For the text-containing cell, return its midpoint in (x, y) coordinate format. 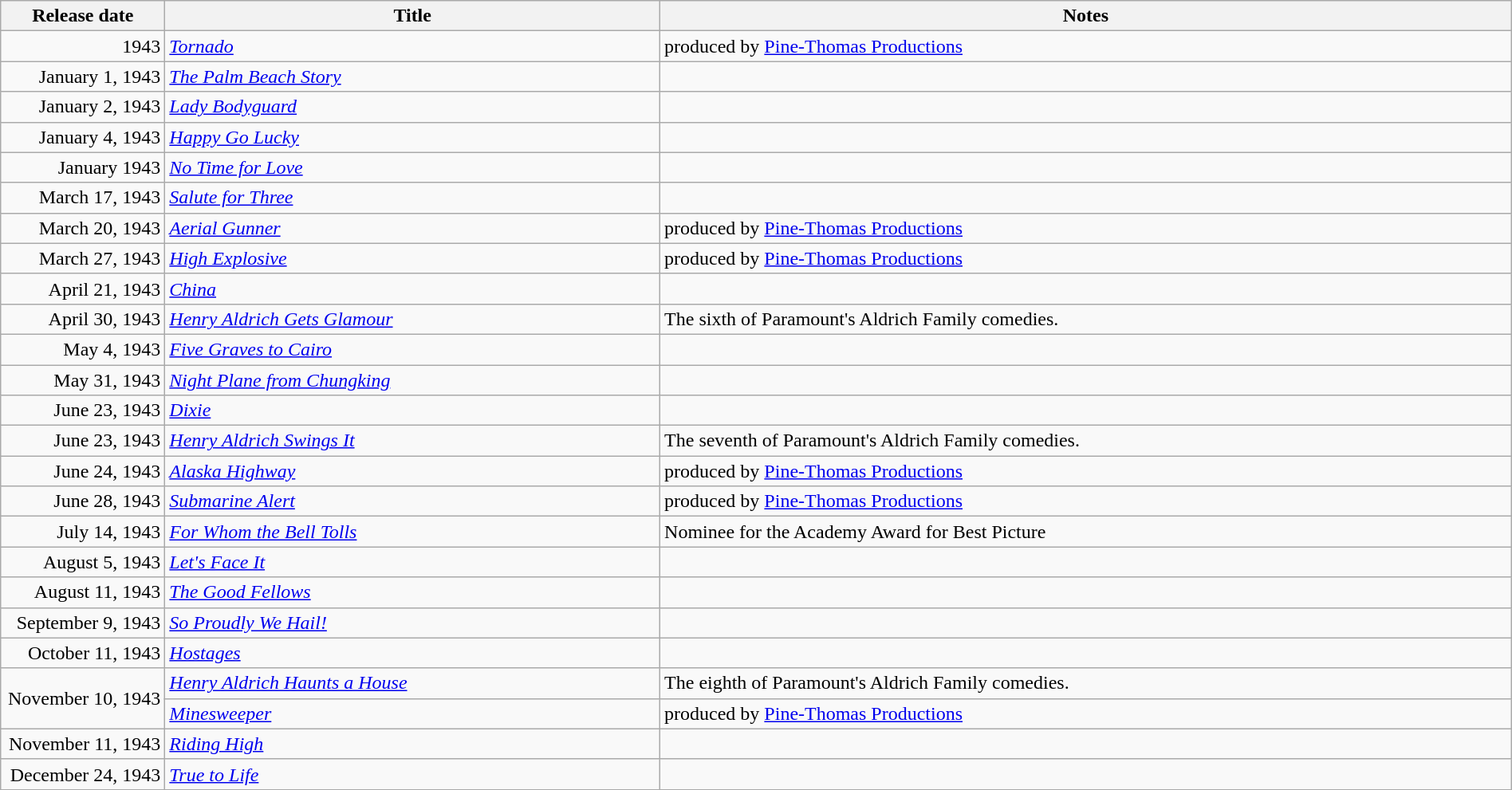
The sixth of Paramount's Aldrich Family comedies. (1086, 319)
April 21, 1943 (83, 289)
Aerial Gunner (413, 228)
November 10, 1943 (83, 698)
Minesweeper (413, 713)
Night Plane from Chungking (413, 380)
Submarine Alert (413, 501)
Tornado (413, 46)
Notes (1086, 16)
Let's Face It (413, 562)
Release date (83, 16)
December 24, 1943 (83, 774)
November 11, 1943 (83, 744)
March 20, 1943 (83, 228)
August 11, 1943 (83, 592)
Henry Aldrich Swings It (413, 441)
March 17, 1943 (83, 198)
Nominee for the Academy Award for Best Picture (1086, 532)
The Good Fellows (413, 592)
January 4, 1943 (83, 137)
Lady Bodyguard (413, 107)
August 5, 1943 (83, 562)
Henry Aldrich Haunts a House (413, 683)
May 31, 1943 (83, 380)
Five Graves to Cairo (413, 349)
The Palm Beach Story (413, 77)
Hostages (413, 653)
June 24, 1943 (83, 471)
True to Life (413, 774)
January 1943 (83, 167)
Alaska Highway (413, 471)
Salute for Three (413, 198)
So Proudly We Hail! (413, 623)
The eighth of Paramount's Aldrich Family comedies. (1086, 683)
For Whom the Bell Tolls (413, 532)
Henry Aldrich Gets Glamour (413, 319)
January 1, 1943 (83, 77)
Title (413, 16)
High Explosive (413, 258)
No Time for Love (413, 167)
Happy Go Lucky (413, 137)
March 27, 1943 (83, 258)
January 2, 1943 (83, 107)
April 30, 1943 (83, 319)
May 4, 1943 (83, 349)
1943 (83, 46)
September 9, 1943 (83, 623)
Riding High (413, 744)
China (413, 289)
June 28, 1943 (83, 501)
July 14, 1943 (83, 532)
October 11, 1943 (83, 653)
The seventh of Paramount's Aldrich Family comedies. (1086, 441)
Dixie (413, 411)
